Return the [X, Y] coordinate for the center point of the cell that contains the specified text.  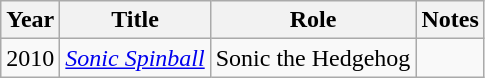
Role [313, 20]
Sonic the Hedgehog [313, 58]
Title [135, 20]
Sonic Spinball [135, 58]
Notes [450, 20]
2010 [30, 58]
Year [30, 20]
